From the cell containing the given text, extract its center point as (x, y) coordinate. 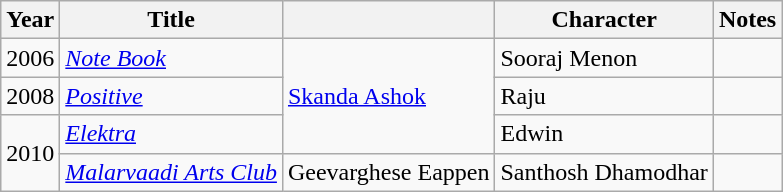
Elektra (172, 134)
Malarvaadi Arts Club (172, 172)
Positive (172, 96)
Edwin (604, 134)
Character (604, 20)
2008 (30, 96)
Santhosh Dhamodhar (604, 172)
Skanda Ashok (388, 96)
Note Book (172, 58)
2006 (30, 58)
Year (30, 20)
Title (172, 20)
2010 (30, 153)
Sooraj Menon (604, 58)
Raju (604, 96)
Geevarghese Eappen (388, 172)
Notes (747, 20)
